Return the (x, y) coordinate for the center point of the cell that contains the specified text.  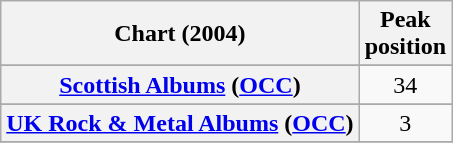
34 (405, 85)
Scottish Albums (OCC) (180, 85)
Peakposition (405, 34)
3 (405, 123)
Chart (2004) (180, 34)
UK Rock & Metal Albums (OCC) (180, 123)
